Scan for the cell matching the given text and deliver its [x, y] coordinate at center. 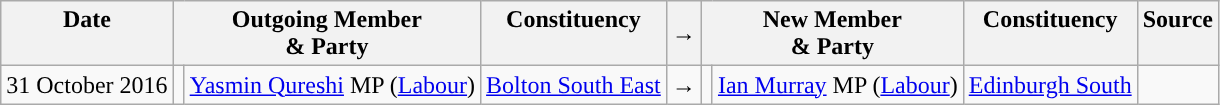
Yasmin Qureshi MP (Labour) [332, 85]
Bolton South East [574, 85]
Outgoing Member& Party [326, 34]
Date [87, 34]
Ian Murray MP (Labour) [838, 85]
Source [1178, 34]
New Member& Party [832, 34]
31 October 2016 [87, 85]
Edinburgh South [1050, 85]
